Output the [x, y] coordinate of the center of the cell containing the given text.  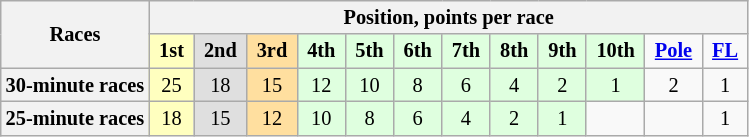
5th [369, 51]
Pole [674, 51]
FL [725, 51]
2nd [220, 51]
9th [562, 51]
8th [514, 51]
25 [172, 85]
Position, points per race [448, 17]
4th [321, 51]
25-minute races [75, 118]
6th [418, 51]
30-minute races [75, 85]
Races [75, 34]
10th [615, 51]
1st [172, 51]
7th [466, 51]
3rd [272, 51]
